Return [x, y] of the center of cell containing provided text 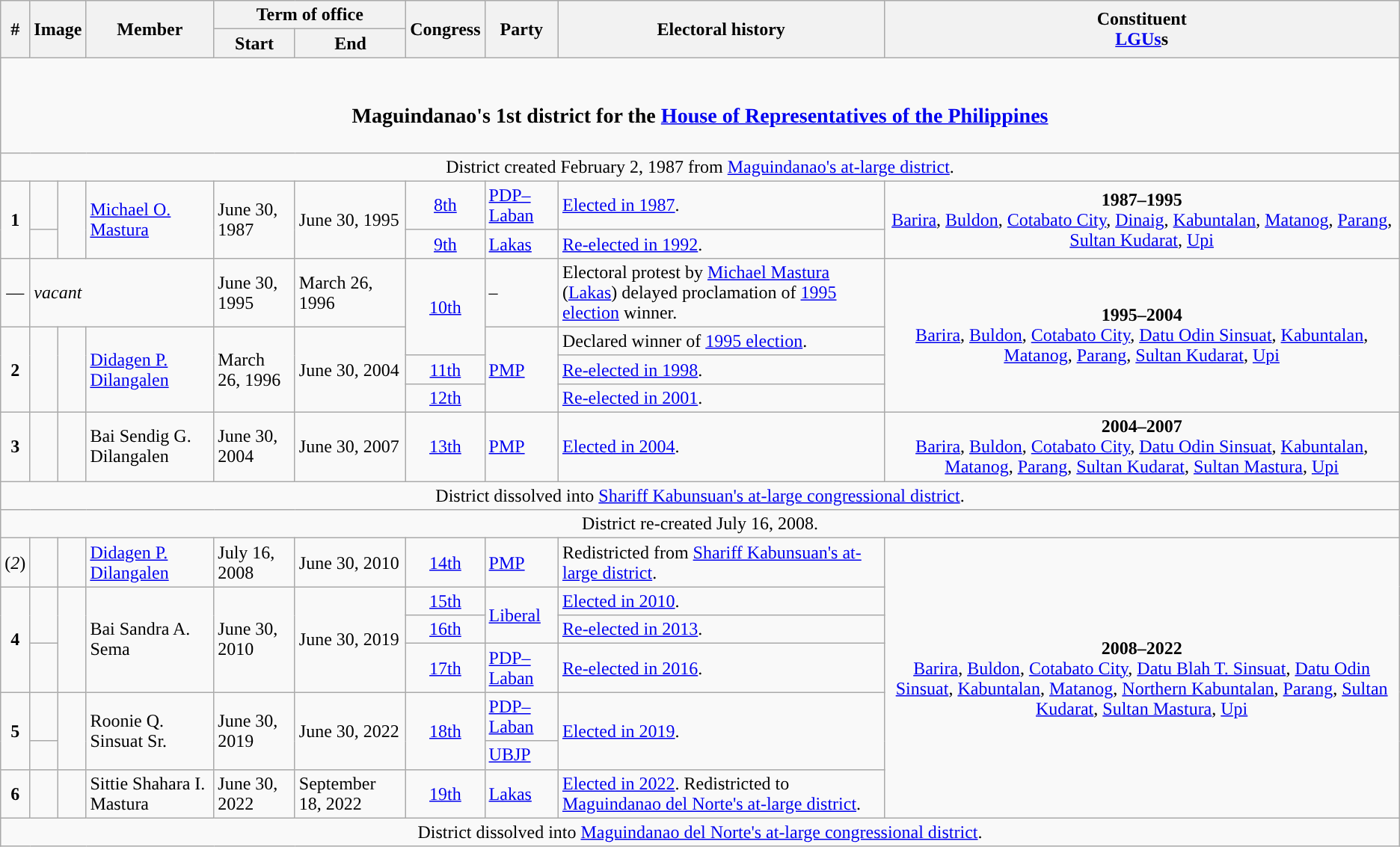
Re-elected in 2001. [721, 398]
District re-created July 16, 2008. [700, 524]
District dissolved into Shariff Kabunsuan's at-large congressional district. [700, 496]
15th [446, 601]
Michael O. Mastura [150, 220]
Party [521, 29]
19th [446, 794]
(2) [15, 562]
Bai Sandra A. Sema [150, 640]
6 [15, 794]
Sittie Shahara I. Mastura [150, 794]
4 [15, 640]
– [521, 292]
District created February 2, 1987 from Maguindanao's at-large district. [700, 167]
3 [15, 447]
16th [446, 629]
Declared winner of 1995 election. [721, 341]
14th [446, 562]
July 16, 2008 [254, 562]
2004–2007Barira, Buldon, Cotabato City, Datu Odin Sinsuat, Kabuntalan, Matanog, Parang, Sultan Kudarat, Sultan Mastura, Upi [1141, 447]
June 30, 2007 [350, 447]
Elected in 2004. [721, 447]
1 [15, 220]
8th [446, 205]
2 [15, 369]
End [350, 43]
12th [446, 398]
Maguindanao's 1st district for the House of Representatives of the Philippines [700, 105]
UBJP [521, 755]
Image [58, 29]
10th [446, 307]
13th [446, 447]
vacant [122, 292]
Term of office [310, 15]
Liberal [521, 615]
Re-elected in 1998. [721, 369]
ConstituentLGUss [1141, 29]
1987–1995Barira, Buldon, Cotabato City, Dinaig, Kabuntalan, Matanog, Parang, Sultan Kudarat, Upi [1141, 220]
# [15, 29]
Elected in 1987. [721, 205]
Bai Sendig G. Dilangalen [150, 447]
Congress [446, 29]
Re-elected in 1992. [721, 244]
— [15, 292]
Re-elected in 2013. [721, 629]
17th [446, 668]
Member [150, 29]
18th [446, 731]
Roonie Q. Sinsuat Sr. [150, 731]
Electoral protest by Michael Mastura (Lakas) delayed proclamation of 1995 election winner. [721, 292]
9th [446, 244]
Redistricted from Shariff Kabunsuan's at-large district. [721, 562]
Elected in 2019. [721, 731]
Elected in 2022. Redistricted to Maguindanao del Norte's at-large district. [721, 794]
11th [446, 369]
1995–2004Barira, Buldon, Cotabato City, Datu Odin Sinsuat, Kabuntalan, Matanog, Parang, Sultan Kudarat, Upi [1141, 335]
Start [254, 43]
District dissolved into Maguindanao del Norte's at-large congressional district. [700, 832]
5 [15, 731]
September 18, 2022 [350, 794]
Re-elected in 2016. [721, 668]
Electoral history [721, 29]
June 30, 1987 [254, 220]
Elected in 2010. [721, 601]
